Extract the (x, y) coordinate from the center of the cell holding the provided text.  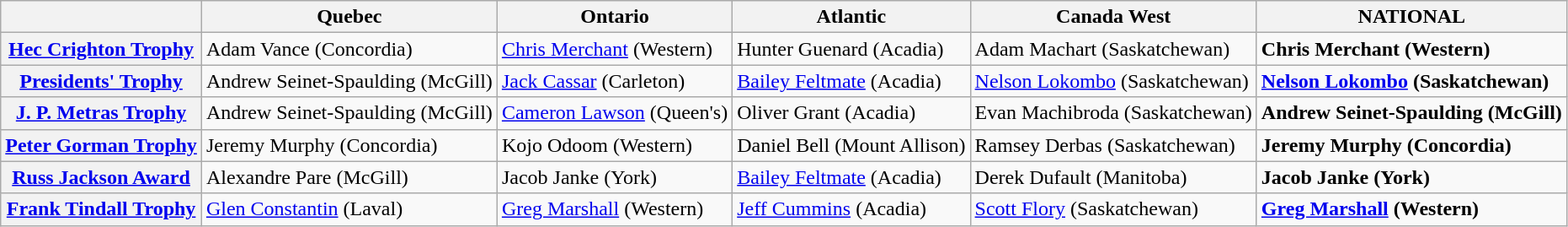
Russ Jackson Award (101, 177)
Adam Machart (Saskatchewan) (1113, 49)
Hec Crighton Trophy (101, 49)
Ramsey Derbas (Saskatchewan) (1113, 145)
Glen Constantin (Laval) (349, 209)
Derek Dufault (Manitoba) (1113, 177)
Adam Vance (Concordia) (349, 49)
Cameron Lawson (Queen's) (615, 113)
Canada West (1113, 17)
Presidents' Trophy (101, 81)
NATIONAL (1411, 17)
Quebec (349, 17)
Evan Machibroda (Saskatchewan) (1113, 113)
Daniel Bell (Mount Allison) (851, 145)
Ontario (615, 17)
Peter Gorman Trophy (101, 145)
Frank Tindall Trophy (101, 209)
Atlantic (851, 17)
Jeff Cummins (Acadia) (851, 209)
J. P. Metras Trophy (101, 113)
Jack Cassar (Carleton) (615, 81)
Kojo Odoom (Western) (615, 145)
Scott Flory (Saskatchewan) (1113, 209)
Alexandre Pare (McGill) (349, 177)
Hunter Guenard (Acadia) (851, 49)
Oliver Grant (Acadia) (851, 113)
